Identify which cell holds the provided text, then report its (x, y) central coordinate. 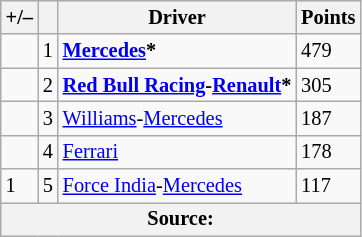
Ferrari (178, 152)
2 (48, 85)
187 (328, 118)
Driver (178, 17)
Mercedes* (178, 51)
4 (48, 152)
Points (328, 17)
Force India-Mercedes (178, 186)
5 (48, 186)
305 (328, 85)
117 (328, 186)
Red Bull Racing-Renault* (178, 85)
479 (328, 51)
+/– (20, 17)
178 (328, 152)
3 (48, 118)
Source: (181, 219)
Williams-Mercedes (178, 118)
